Pinpoint the cell where the given text exists, returning its (X, Y) midpoint coordinate. 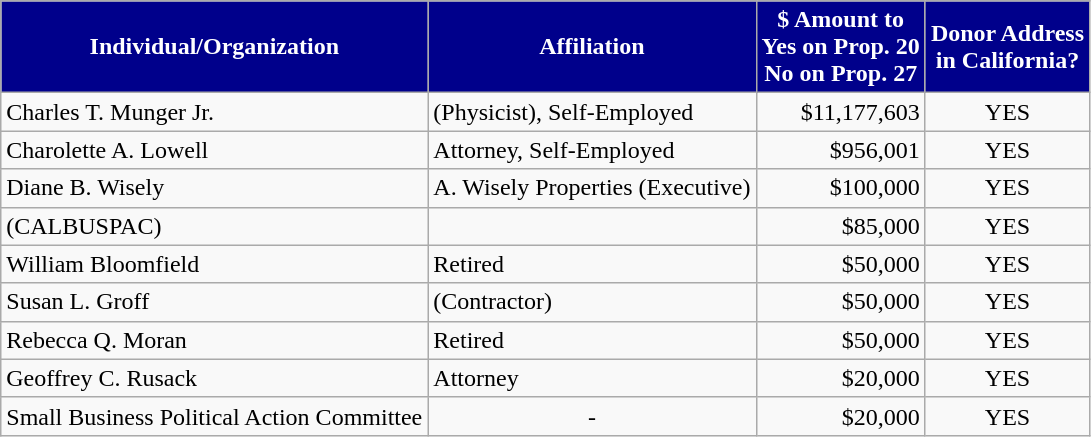
A. Wisely Properties (Executive) (592, 188)
Charles T. Munger Jr. (214, 112)
- (592, 416)
Small Business Political Action Committee (214, 416)
Charolette A. Lowell (214, 150)
$100,000 (840, 188)
(CALBUSPAC) (214, 226)
$85,000 (840, 226)
Attorney (592, 378)
William Bloomfield (214, 264)
Individual/Organization (214, 47)
Attorney, Self-Employed (592, 150)
Donor Addressin California? (1007, 47)
Susan L. Groff (214, 302)
$ Amount toYes on Prop. 20No on Prop. 27 (840, 47)
Diane B. Wisely (214, 188)
(Physicist), Self-Employed (592, 112)
Geoffrey C. Rusack (214, 378)
Affiliation (592, 47)
$11,177,603 (840, 112)
Rebecca Q. Moran (214, 340)
$956,001 (840, 150)
(Contractor) (592, 302)
